From the cell containing the given text, extract its center point as (X, Y) coordinate. 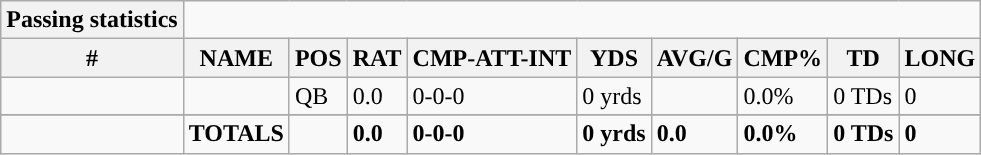
AVG/G (694, 58)
TD (864, 58)
POS (318, 58)
RAT (377, 58)
CMP-ATT-INT (492, 58)
LONG (940, 58)
YDS (614, 58)
NAME (236, 58)
CMP% (783, 58)
TOTALS (236, 134)
Passing statistics (92, 20)
QB (318, 96)
# (92, 58)
